Provide the (x, y) coordinate of the cell's center where the given text is located.  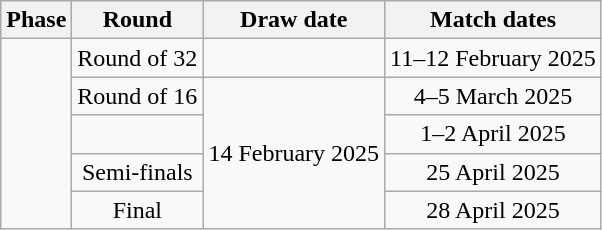
14 February 2025 (294, 153)
4–5 March 2025 (494, 96)
Final (138, 210)
Round (138, 20)
Round of 32 (138, 58)
Semi-finals (138, 172)
Round of 16 (138, 96)
28 April 2025 (494, 210)
1–2 April 2025 (494, 134)
Phase (36, 20)
Match dates (494, 20)
11–12 February 2025 (494, 58)
Draw date (294, 20)
25 April 2025 (494, 172)
